From the cell containing the given text, extract its center point as (x, y) coordinate. 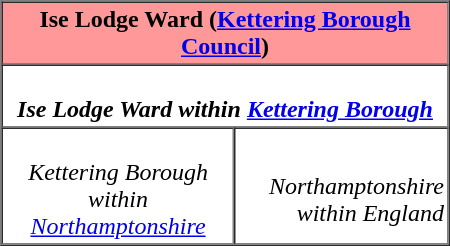
Kettering Borough within Northamptonshire (118, 186)
Ise Lodge Ward (Kettering Borough Council) (226, 34)
Northamptonshire within England (342, 186)
Ise Lodge Ward within Kettering Borough (226, 96)
